Determine the [X, Y] coordinate at the center of the cell enclosing the given text.  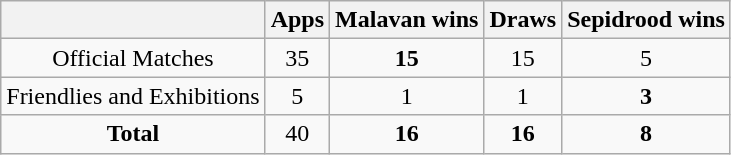
Official Matches [133, 58]
Apps [297, 20]
3 [646, 96]
8 [646, 134]
Malavan wins [407, 20]
Friendlies and Exhibitions [133, 96]
Draws [523, 20]
35 [297, 58]
40 [297, 134]
Total [133, 134]
Sepidrood wins [646, 20]
